Find where the given text appears and provide that cell's center as [x, y] coordinate. 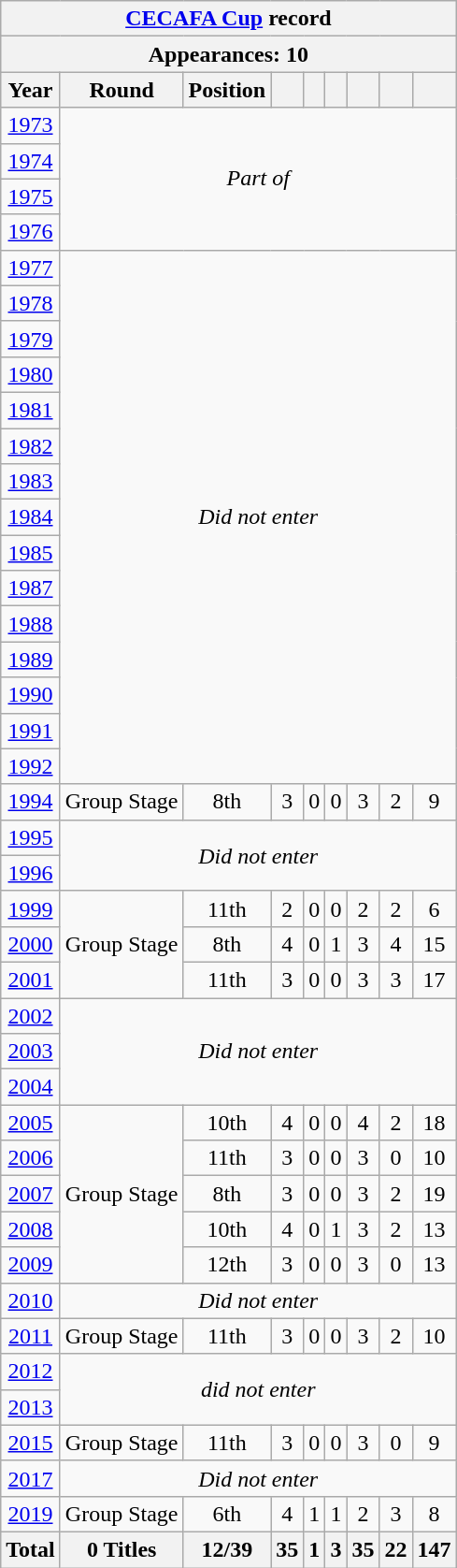
Appearances: 10 [228, 54]
17 [434, 980]
2001 [31, 980]
8 [434, 1514]
1987 [31, 588]
Total [31, 1549]
1974 [31, 161]
2009 [31, 1265]
19 [434, 1194]
2008 [31, 1229]
1999 [31, 908]
12/39 [227, 1549]
1983 [31, 482]
2010 [31, 1300]
2012 [31, 1372]
1994 [31, 802]
2013 [31, 1407]
CECAFA Cup record [228, 19]
Round [121, 90]
12th [227, 1265]
2015 [31, 1443]
2002 [31, 1015]
0 Titles [121, 1549]
1989 [31, 660]
1992 [31, 766]
2011 [31, 1336]
2004 [31, 1087]
Position [227, 90]
2006 [31, 1158]
1984 [31, 517]
did not enter [258, 1389]
2005 [31, 1123]
1985 [31, 553]
2007 [31, 1194]
18 [434, 1123]
6 [434, 908]
1980 [31, 374]
Part of [258, 179]
6th [227, 1514]
1988 [31, 624]
2017 [31, 1478]
1978 [31, 303]
1976 [31, 232]
1990 [31, 695]
1973 [31, 125]
1995 [31, 837]
1991 [31, 731]
1979 [31, 339]
147 [434, 1549]
1996 [31, 873]
2019 [31, 1514]
15 [434, 944]
1975 [31, 196]
1977 [31, 268]
22 [396, 1549]
1981 [31, 410]
Year [31, 90]
1982 [31, 446]
2000 [31, 944]
2003 [31, 1052]
